For the text-containing cell, return its midpoint in (X, Y) coordinate format. 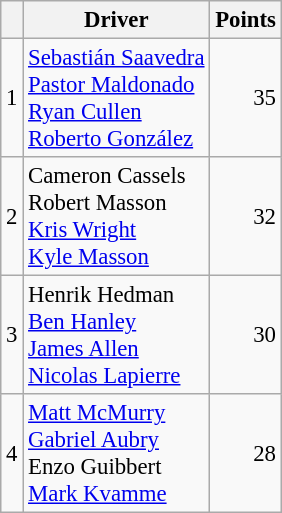
1 (12, 98)
32 (246, 216)
Henrik Hedman Ben Hanley James Allen Nicolas Lapierre (116, 336)
Sebastián Saavedra Pastor Maldonado Ryan Cullen Roberto González (116, 98)
35 (246, 98)
Driver (116, 20)
Cameron Cassels Robert Masson Kris Wright Kyle Masson (116, 216)
Matt McMurry Gabriel Aubry Enzo Guibbert Mark Kvamme (116, 454)
4 (12, 454)
Points (246, 20)
30 (246, 336)
3 (12, 336)
2 (12, 216)
28 (246, 454)
